Find where the given text appears and provide that cell's center as (X, Y) coordinate. 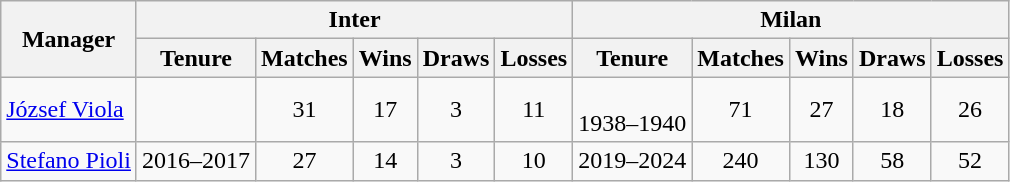
130 (821, 161)
71 (741, 110)
18 (892, 110)
52 (970, 161)
11 (534, 110)
Stefano Pioli (69, 161)
14 (385, 161)
17 (385, 110)
József Viola (69, 110)
Milan (791, 20)
Inter (354, 20)
2019–2024 (632, 161)
58 (892, 161)
2016–2017 (196, 161)
Manager (69, 39)
26 (970, 110)
31 (305, 110)
10 (534, 161)
240 (741, 161)
1938–1940 (632, 110)
